Detect which cell encompasses the target text, then output its [X, Y] center coordinate. 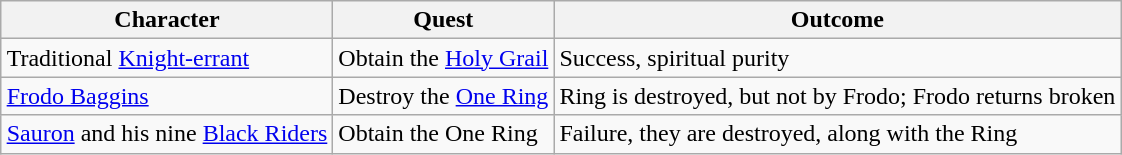
Ring is destroyed, but not by Frodo; Frodo returns broken [838, 96]
Character [167, 20]
Quest [444, 20]
Sauron and his nine Black Riders [167, 134]
Obtain the One Ring [444, 134]
Failure, they are destroyed, along with the Ring [838, 134]
Success, spiritual purity [838, 58]
Traditional Knight-errant [167, 58]
Frodo Baggins [167, 96]
Obtain the Holy Grail [444, 58]
Outcome [838, 20]
Destroy the One Ring [444, 96]
